Pinpoint the cell where the given text exists, returning its [X, Y] midpoint coordinate. 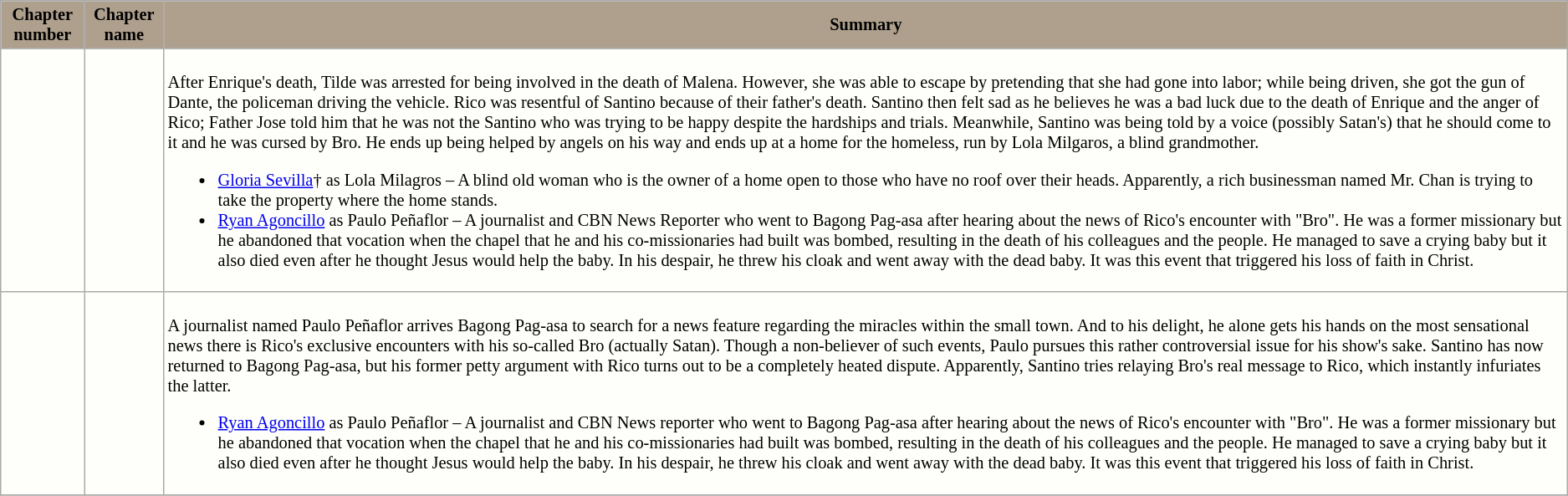
Chapter number [43, 24]
Chapter name [124, 24]
Summary [866, 24]
